Find where the given text appears and provide that cell's center as [X, Y] coordinate. 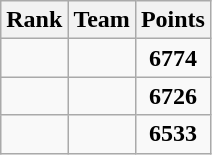
Rank [34, 20]
Points [172, 20]
6726 [172, 96]
6533 [172, 134]
Team [102, 20]
6774 [172, 58]
